Capture the cell that displays the provided text and extract its [X, Y] central coordinate. 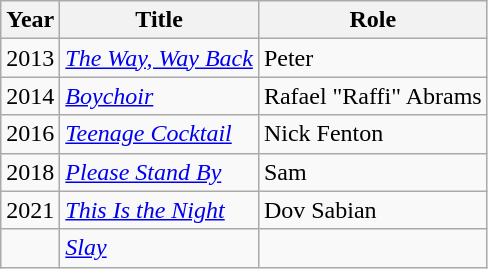
Sam [372, 172]
Please Stand By [160, 172]
Rafael "Raffi" Abrams [372, 96]
Year [30, 20]
Nick Fenton [372, 134]
2018 [30, 172]
2016 [30, 134]
Role [372, 20]
2021 [30, 210]
Title [160, 20]
Teenage Cocktail [160, 134]
Peter [372, 58]
The Way, Way Back [160, 58]
Slay [160, 248]
Dov Sabian [372, 210]
Boychoir [160, 96]
This Is the Night [160, 210]
2013 [30, 58]
2014 [30, 96]
